Pinpoint the cell where the given text exists, returning its (x, y) midpoint coordinate. 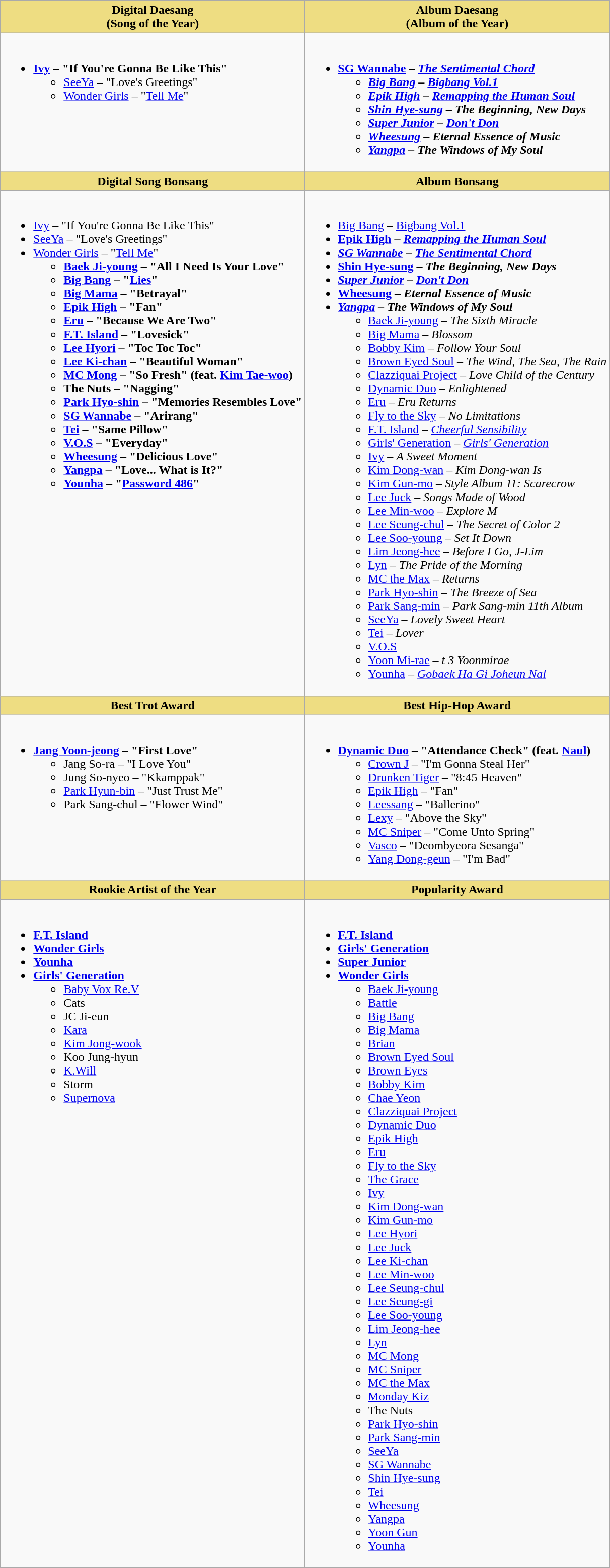
Album Bonsang (457, 181)
F.T. IslandWonder GirlsYounhaGirls' GenerationBaby Vox Re.VCatsJC Ji-eunKaraKim Jong-wookKoo Jung-hyunK.WillStormSupernova (153, 1233)
Jang Yoon-jeong – "First Love"Jang So-ra – "I Love You"Jung So-nyeo – "Kkamppak"Park Hyun-bin – "Just Trust Me"Park Sang-chul – "Flower Wind" (153, 798)
Best Trot Award (153, 705)
Digital Daesang(Song of the Year) (153, 17)
Popularity Award (457, 890)
Digital Song Bonsang (153, 181)
Album Daesang(Album of the Year) (457, 17)
Rookie Artist of the Year (153, 890)
Best Hip-Hop Award (457, 705)
Ivy – "If You're Gonna Be Like This"SeeYa – "Love's Greetings"Wonder Girls – "Tell Me" (153, 103)
